Identify which cell holds the provided text, then report its (X, Y) central coordinate. 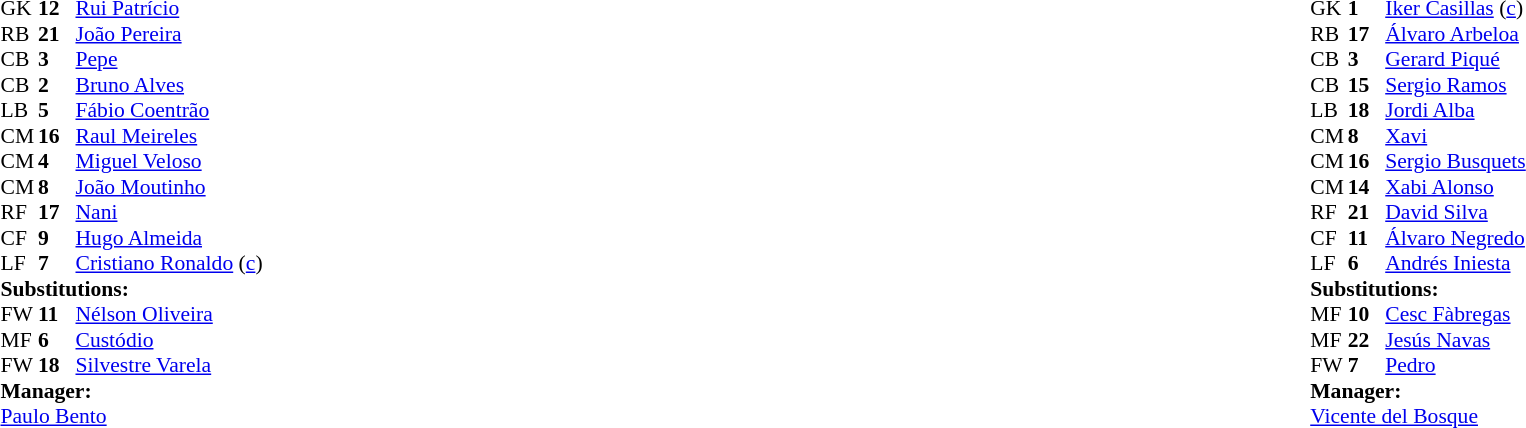
João Pereira (170, 34)
Sergio Busquets (1456, 161)
David Silva (1456, 213)
Raul Meireles (170, 136)
Jordi Alba (1456, 111)
Andrés Iniesta (1456, 263)
Jesús Navas (1456, 340)
Sergio Ramos (1456, 85)
Álvaro Arbeloa (1456, 34)
Pedro (1456, 365)
Fábio Coentrão (170, 111)
Cristiano Ronaldo (c) (170, 263)
22 (1367, 340)
Pepe (170, 59)
5 (57, 111)
Nani (170, 213)
Xabi Alonso (1456, 187)
10 (1367, 315)
João Moutinho (170, 187)
2 (57, 85)
Bruno Alves (170, 85)
Gerard Piqué (1456, 59)
Xavi (1456, 136)
Hugo Almeida (170, 238)
Custódio (170, 340)
4 (57, 161)
Álvaro Negredo (1456, 238)
9 (57, 238)
Cesc Fàbregas (1456, 315)
15 (1367, 85)
Nélson Oliveira (170, 315)
Miguel Veloso (170, 161)
14 (1367, 187)
Silvestre Varela (170, 365)
